Pinpoint the cell where the given text exists, returning its (X, Y) midpoint coordinate. 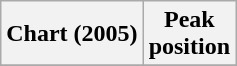
Peakposition (189, 34)
Chart (2005) (72, 34)
